Determine the (x, y) coordinate at the center of the cell enclosing the given text.  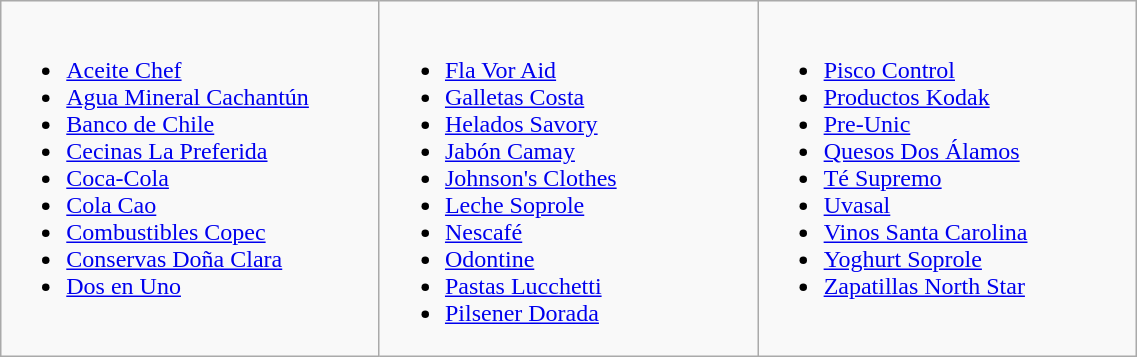
Pisco ControlProductos KodakPre-UnicQuesos Dos ÁlamosTé SupremoUvasalVinos Santa CarolinaYoghurt SoproleZapatillas North Star (948, 179)
Aceite ChefAgua Mineral CachantúnBanco de ChileCecinas La PreferidaCoca-ColaCola CaoCombustibles CopecConservas Doña ClaraDos en Uno (190, 179)
Fla Vor AidGalletas CostaHelados SavoryJabón CamayJohnson's ClothesLeche SoproleNescaféOdontinePastas LucchettiPilsener Dorada (568, 179)
